Return the [X, Y] coordinate for the center point of the cell that contains the specified text.  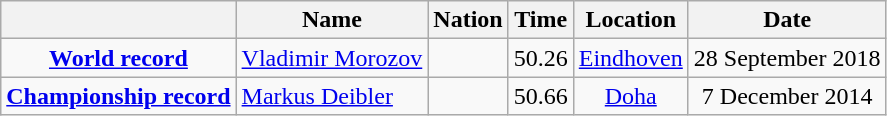
World record [118, 58]
Name [332, 20]
Time [540, 20]
Date [787, 20]
50.66 [540, 96]
Location [630, 20]
7 December 2014 [787, 96]
Nation [468, 20]
28 September 2018 [787, 58]
Championship record [118, 96]
Doha [630, 96]
50.26 [540, 58]
Markus Deibler [332, 96]
Eindhoven [630, 58]
Vladimir Morozov [332, 58]
